For the text-containing cell, return its midpoint in [X, Y] coordinate format. 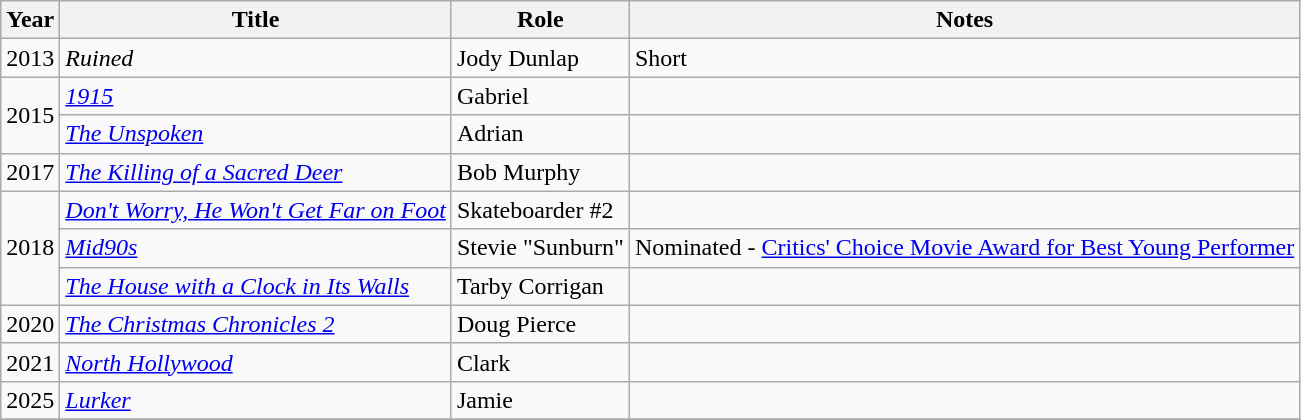
Jamie [540, 400]
1915 [256, 96]
Skateboarder #2 [540, 210]
Stevie "Sunburn" [540, 248]
Short [964, 58]
Bob Murphy [540, 172]
2017 [30, 172]
Don't Worry, He Won't Get Far on Foot [256, 210]
2018 [30, 248]
Notes [964, 20]
Role [540, 20]
The Christmas Chronicles 2 [256, 324]
Adrian [540, 134]
2020 [30, 324]
2025 [30, 400]
The House with a Clock in Its Walls [256, 286]
Gabriel [540, 96]
Title [256, 20]
Jody Dunlap [540, 58]
2015 [30, 115]
Clark [540, 362]
Mid90s [256, 248]
Year [30, 20]
The Killing of a Sacred Deer [256, 172]
Nominated - Critics' Choice Movie Award for Best Young Performer [964, 248]
Lurker [256, 400]
Tarby Corrigan [540, 286]
2021 [30, 362]
2013 [30, 58]
Ruined [256, 58]
North Hollywood [256, 362]
The Unspoken [256, 134]
Doug Pierce [540, 324]
